From the cell containing the given text, extract its center point as [x, y] coordinate. 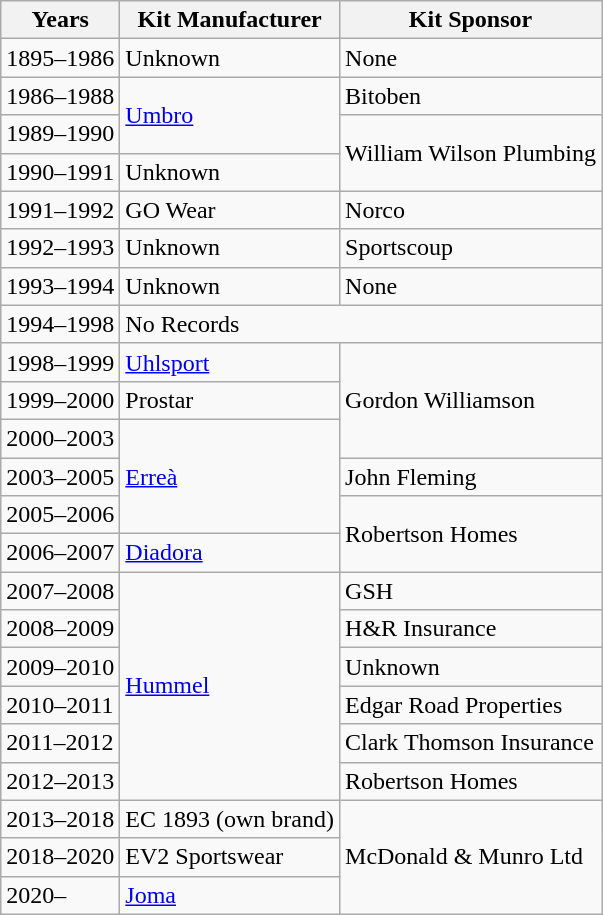
No Records [361, 324]
Diadora [230, 553]
2020– [60, 895]
Sportscoup [471, 248]
1895–1986 [60, 58]
2013–2018 [60, 819]
William Wilson Plumbing [471, 153]
1992–1993 [60, 248]
H&R Insurance [471, 629]
2007–2008 [60, 591]
1989–1990 [60, 134]
Joma [230, 895]
Gordon Williamson [471, 400]
John Fleming [471, 477]
Clark Thomson Insurance [471, 743]
1986–1988 [60, 96]
2006–2007 [60, 553]
2008–2009 [60, 629]
2011–2012 [60, 743]
Hummel [230, 686]
Bitoben [471, 96]
EC 1893 (own brand) [230, 819]
1990–1991 [60, 172]
Edgar Road Properties [471, 705]
Prostar [230, 400]
2003–2005 [60, 477]
EV2 Sportswear [230, 857]
GSH [471, 591]
2010–2011 [60, 705]
1998–1999 [60, 362]
Kit Manufacturer [230, 20]
2018–2020 [60, 857]
2012–2013 [60, 781]
2000–2003 [60, 438]
Umbro [230, 115]
1991–1992 [60, 210]
McDonald & Munro Ltd [471, 857]
1993–1994 [60, 286]
2005–2006 [60, 515]
Norco [471, 210]
1999–2000 [60, 400]
Erreà [230, 476]
Kit Sponsor [471, 20]
Years [60, 20]
2009–2010 [60, 667]
GO Wear [230, 210]
1994–1998 [60, 324]
Uhlsport [230, 362]
